From the cell containing the given text, extract its center point as (X, Y) coordinate. 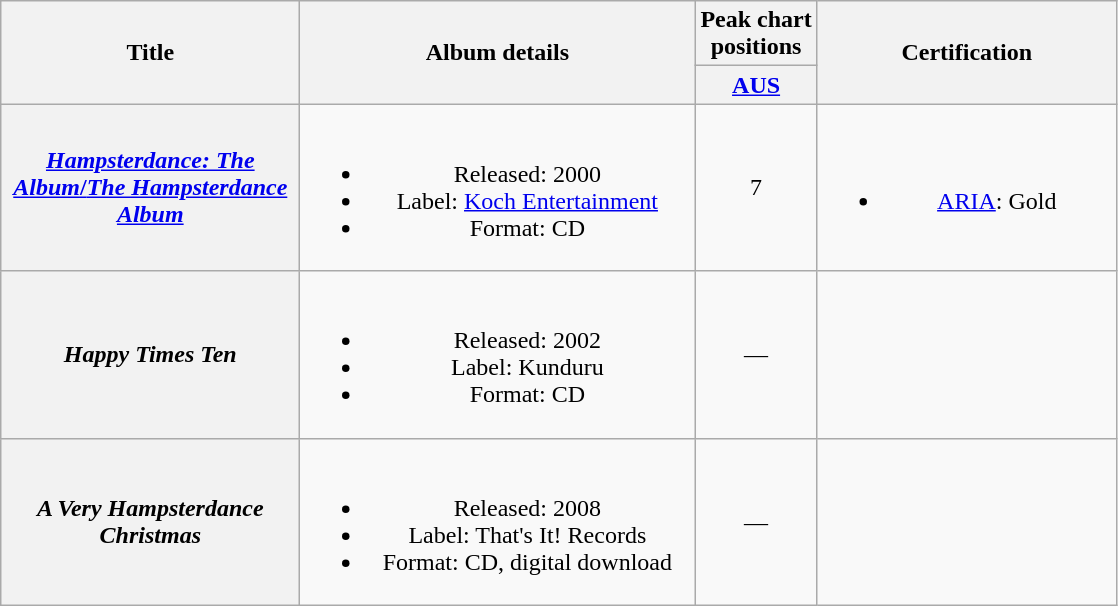
Released: 2008Label: That's It! RecordsFormat: CD, digital download (498, 522)
AUS (756, 85)
Album details (498, 52)
A Very Hampsterdance Christmas (150, 522)
Released: 2002Label: KunduruFormat: CD (498, 354)
Released: 2000Label: Koch EntertainmentFormat: CD (498, 188)
Peak chartpositions (756, 34)
ARIA: Gold (966, 188)
Title (150, 52)
7 (756, 188)
Certification (966, 52)
Happy Times Ten (150, 354)
Hampsterdance: The Album/The Hampsterdance Album (150, 188)
